Provide the [x, y] coordinate of the cell's center where the given text is located.  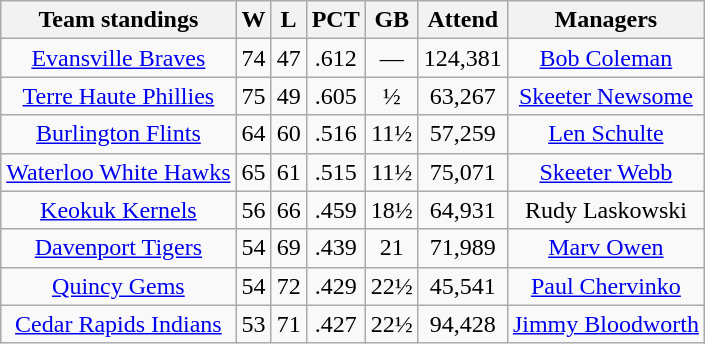
75,071 [462, 172]
Keokuk Kernels [118, 210]
Managers [606, 20]
.459 [336, 210]
PCT [336, 20]
60 [288, 134]
65 [254, 172]
Bob Coleman [606, 58]
94,428 [462, 324]
Attend [462, 20]
63,267 [462, 96]
W [254, 20]
.515 [336, 172]
L [288, 20]
Rudy Laskowski [606, 210]
18½ [392, 210]
21 [392, 248]
56 [254, 210]
— [392, 58]
Waterloo White Hawks [118, 172]
72 [288, 286]
.612 [336, 58]
Marv Owen [606, 248]
49 [288, 96]
.516 [336, 134]
.427 [336, 324]
Len Schulte [606, 134]
.605 [336, 96]
Skeeter Newsome [606, 96]
53 [254, 324]
61 [288, 172]
Davenport Tigers [118, 248]
Team standings [118, 20]
Terre Haute Phillies [118, 96]
Jimmy Bloodworth [606, 324]
74 [254, 58]
57,259 [462, 134]
GB [392, 20]
75 [254, 96]
71 [288, 324]
.439 [336, 248]
Quincy Gems [118, 286]
½ [392, 96]
Skeeter Webb [606, 172]
124,381 [462, 58]
64,931 [462, 210]
Paul Chervinko [606, 286]
69 [288, 248]
66 [288, 210]
Cedar Rapids Indians [118, 324]
Evansville Braves [118, 58]
64 [254, 134]
47 [288, 58]
.429 [336, 286]
45,541 [462, 286]
71,989 [462, 248]
Burlington Flints [118, 134]
